Pinpoint the cell where the given text exists, returning its [X, Y] midpoint coordinate. 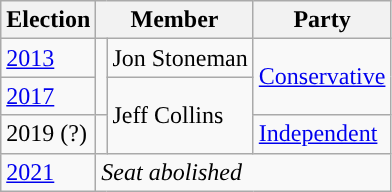
Jeff Collins [180, 115]
2017 [48, 96]
2013 [48, 58]
Conservative [322, 77]
2019 (?) [48, 134]
Election [48, 20]
Seat abolished [244, 172]
Party [322, 20]
Member [174, 20]
Jon Stoneman [180, 58]
Independent [322, 134]
2021 [48, 172]
